Determine the [x, y] coordinate at the center of the cell enclosing the given text.  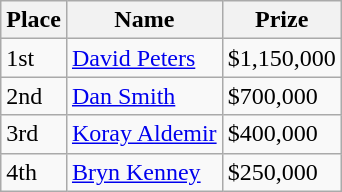
$400,000 [282, 134]
3rd [34, 134]
Place [34, 20]
Name [144, 20]
1st [34, 58]
Koray Aldemir [144, 134]
$250,000 [282, 172]
Bryn Kenney [144, 172]
2nd [34, 96]
Dan Smith [144, 96]
$1,150,000 [282, 58]
David Peters [144, 58]
4th [34, 172]
$700,000 [282, 96]
Prize [282, 20]
